Output the (x, y) coordinate of the center of the cell containing the given text.  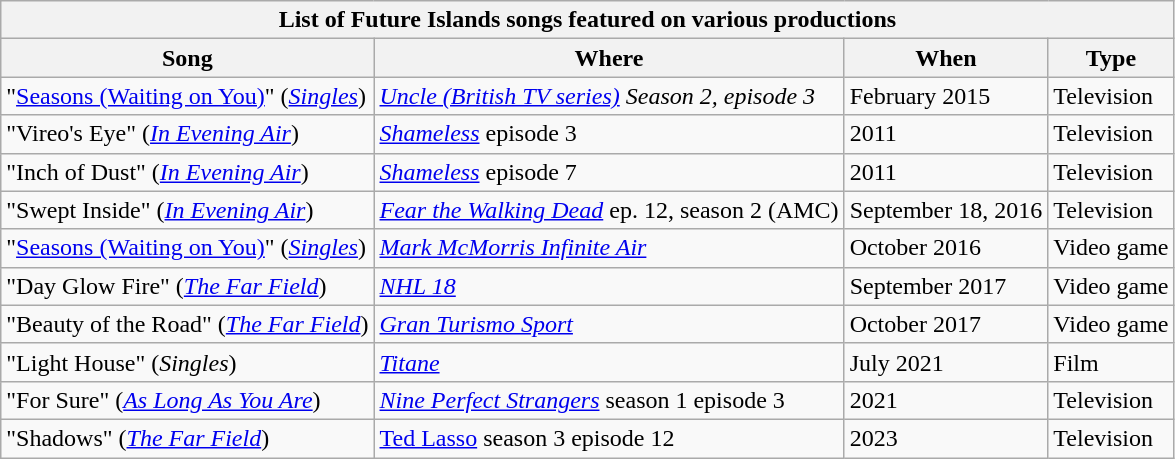
Fear the Walking Dead ep. 12, season 2 (AMC) (609, 210)
Song (188, 58)
2023 (946, 438)
"Light House" (Singles) (188, 362)
List of Future Islands songs featured on various productions (588, 20)
"Inch of Dust" (In Evening Air) (188, 172)
2021 (946, 400)
Shameless episode 7 (609, 172)
NHL 18 (609, 286)
Uncle (British TV series) Season 2, episode 3 (609, 96)
Shameless episode 3 (609, 134)
"Day Glow Fire" (The Far Field) (188, 286)
"Beauty of the Road" (The Far Field) (188, 324)
"For Sure" (As Long As You Are) (188, 400)
When (946, 58)
September 18, 2016 (946, 210)
"Swept Inside" (In Evening Air) (188, 210)
Type (1111, 58)
Gran Turismo Sport (609, 324)
Ted Lasso season 3 episode 12 (609, 438)
Titane (609, 362)
"Vireo's Eye" (In Evening Air) (188, 134)
"Shadows" (The Far Field) (188, 438)
February 2015 (946, 96)
July 2021 (946, 362)
Film (1111, 362)
October 2016 (946, 248)
Where (609, 58)
October 2017 (946, 324)
Nine Perfect Strangers season 1 episode 3 (609, 400)
Mark McMorris Infinite Air (609, 248)
September 2017 (946, 286)
